Return [x, y] of the center of cell containing provided text 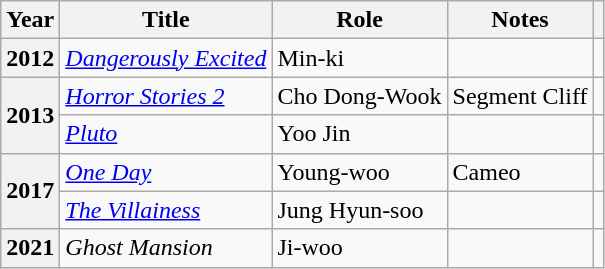
Dangerously Excited [166, 58]
Young-woo [360, 172]
Ji-woo [360, 248]
Ghost Mansion [166, 248]
Role [360, 20]
Horror Stories 2 [166, 96]
2013 [30, 115]
One Day [166, 172]
Jung Hyun-soo [360, 210]
Cameo [520, 172]
2021 [30, 248]
Cho Dong-Wook [360, 96]
2012 [30, 58]
Yoo Jin [360, 134]
The Villainess [166, 210]
2017 [30, 191]
Title [166, 20]
Pluto [166, 134]
Min-ki [360, 58]
Year [30, 20]
Segment Cliff [520, 96]
Notes [520, 20]
